Find where the given text appears and provide that cell's center as [X, Y] coordinate. 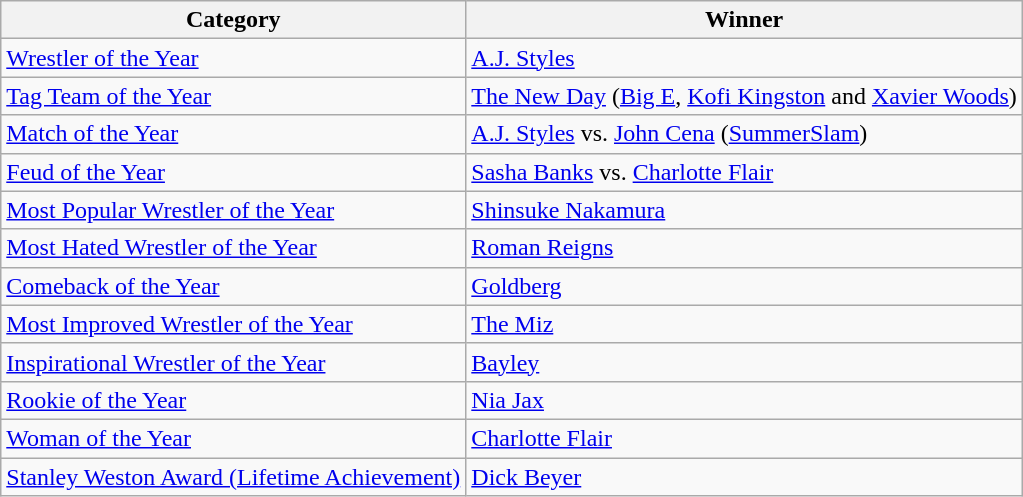
Most Popular Wrestler of the Year [234, 210]
A.J. Styles vs. John Cena (SummerSlam) [744, 134]
Most Improved Wrestler of the Year [234, 324]
Category [234, 20]
Comeback of the Year [234, 286]
Dick Beyer [744, 477]
Bayley [744, 362]
Sasha Banks vs. Charlotte Flair [744, 172]
Most Hated Wrestler of the Year [234, 248]
Woman of the Year [234, 438]
The Miz [744, 324]
Feud of the Year [234, 172]
Tag Team of the Year [234, 96]
Roman Reigns [744, 248]
The New Day (Big E, Kofi Kingston and Xavier Woods) [744, 96]
Inspirational Wrestler of the Year [234, 362]
Stanley Weston Award (Lifetime Achievement) [234, 477]
Winner [744, 20]
Nia Jax [744, 400]
Charlotte Flair [744, 438]
Shinsuke Nakamura [744, 210]
Rookie of the Year [234, 400]
Match of the Year [234, 134]
Wrestler of the Year [234, 58]
Goldberg [744, 286]
A.J. Styles [744, 58]
